Scan for the cell matching the given text and deliver its (x, y) coordinate at center. 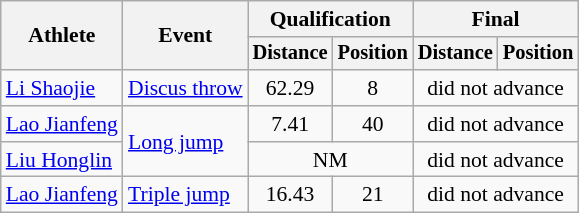
40 (373, 124)
Final (496, 19)
21 (373, 195)
Event (186, 36)
Athlete (62, 36)
Triple jump (186, 195)
62.29 (290, 88)
8 (373, 88)
NM (330, 160)
16.43 (290, 195)
Li Shaojie (62, 88)
Long jump (186, 142)
7.41 (290, 124)
Liu Honglin (62, 160)
Discus throw (186, 88)
Qualification (330, 19)
